Provide the [x, y] coordinate of the cell's center where the given text is located.  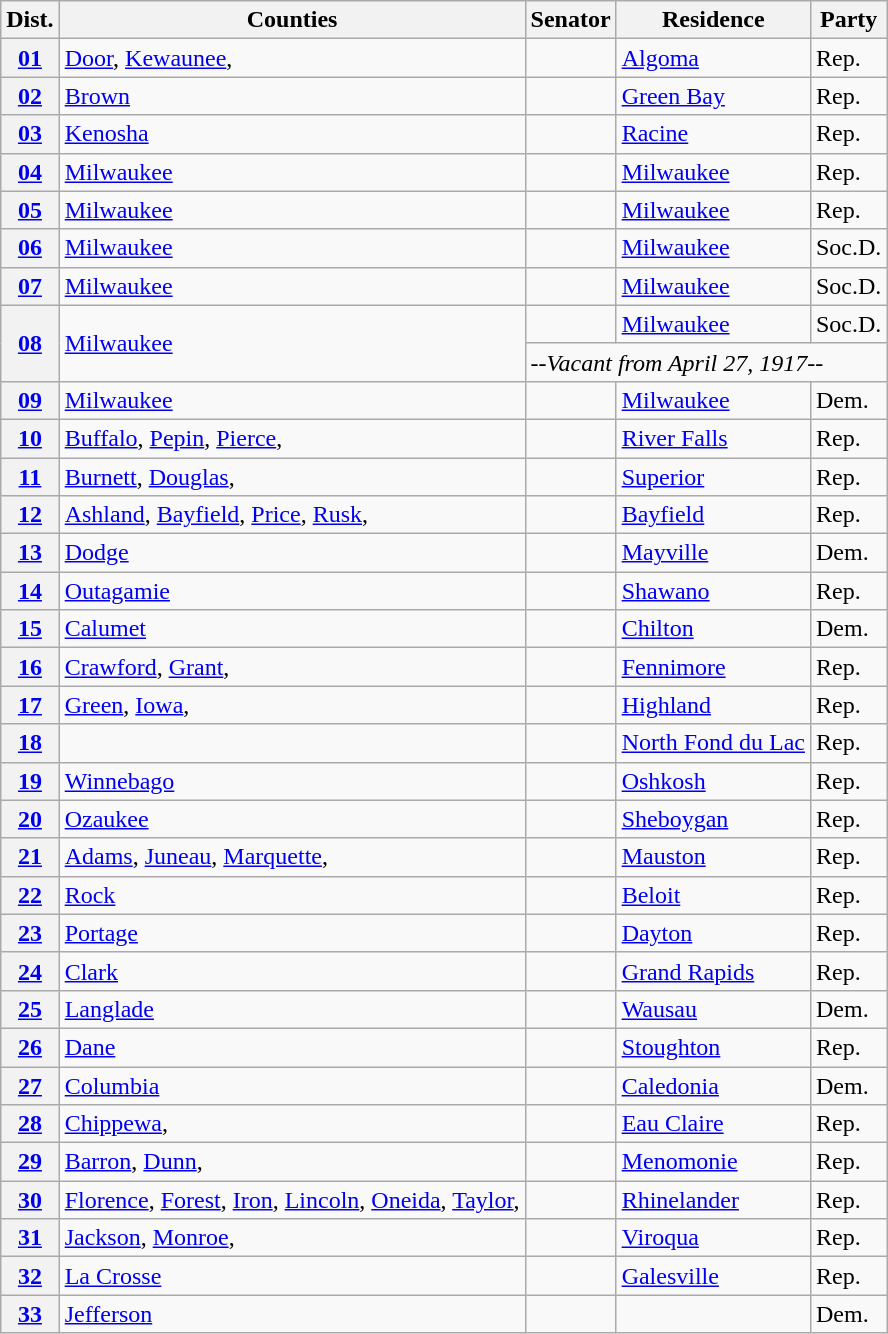
Bayfield [713, 515]
32 [30, 1276]
North Fond du Lac [713, 743]
Chippewa, [292, 1124]
La Crosse [292, 1276]
Barron, Dunn, [292, 1162]
River Falls [713, 438]
Grand Rapids [713, 971]
Langlade [292, 1009]
Wausau [713, 1009]
13 [30, 553]
31 [30, 1238]
Rhinelander [713, 1200]
18 [30, 743]
Chilton [713, 629]
Ashland, Bayfield, Price, Rusk, [292, 515]
08 [30, 343]
05 [30, 210]
Algoma [713, 58]
15 [30, 629]
03 [30, 134]
04 [30, 172]
14 [30, 591]
Beloit [713, 895]
Adams, Juneau, Marquette, [292, 857]
Jefferson [292, 1314]
Dane [292, 1047]
Buffalo, Pepin, Pierce, [292, 438]
30 [30, 1200]
Shawano [713, 591]
19 [30, 781]
16 [30, 667]
Residence [713, 20]
Calumet [292, 629]
Winnebago [292, 781]
24 [30, 971]
Senator [570, 20]
Green, Iowa, [292, 705]
Fennimore [713, 667]
Clark [292, 971]
Dodge [292, 553]
Caledonia [713, 1085]
10 [30, 438]
Brown [292, 96]
Menomonie [713, 1162]
26 [30, 1047]
28 [30, 1124]
Mauston [713, 857]
Door, Kewaunee, [292, 58]
20 [30, 819]
11 [30, 477]
25 [30, 1009]
01 [30, 58]
Green Bay [713, 96]
Galesville [713, 1276]
29 [30, 1162]
27 [30, 1085]
Columbia [292, 1085]
33 [30, 1314]
Dist. [30, 20]
Burnett, Douglas, [292, 477]
Superior [713, 477]
Sheboygan [713, 819]
Viroqua [713, 1238]
Stoughton [713, 1047]
02 [30, 96]
Eau Claire [713, 1124]
Portage [292, 933]
06 [30, 248]
Jackson, Monroe, [292, 1238]
23 [30, 933]
Ozaukee [292, 819]
12 [30, 515]
Kenosha [292, 134]
Crawford, Grant, [292, 667]
21 [30, 857]
Florence, Forest, Iron, Lincoln, Oneida, Taylor, [292, 1200]
Oshkosh [713, 781]
Rock [292, 895]
--Vacant from April 27, 1917-- [706, 362]
09 [30, 400]
Party [848, 20]
Dayton [713, 933]
07 [30, 286]
17 [30, 705]
Racine [713, 134]
Mayville [713, 553]
Counties [292, 20]
Outagamie [292, 591]
22 [30, 895]
Highland [713, 705]
